Identify which cell holds the provided text, then report its [X, Y] central coordinate. 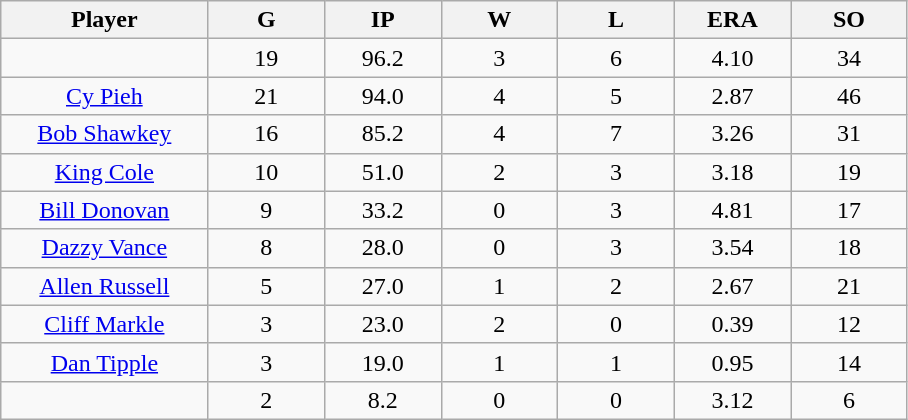
85.2 [384, 134]
3.12 [732, 400]
96.2 [384, 58]
Bill Donovan [104, 210]
51.0 [384, 172]
4.10 [732, 58]
34 [850, 58]
27.0 [384, 286]
94.0 [384, 96]
ERA [732, 20]
17 [850, 210]
2.87 [732, 96]
0.39 [732, 324]
0.95 [732, 362]
4.81 [732, 210]
9 [266, 210]
3.18 [732, 172]
Bob Shawkey [104, 134]
Dan Tipple [104, 362]
Allen Russell [104, 286]
8 [266, 248]
33.2 [384, 210]
16 [266, 134]
L [616, 20]
19.0 [384, 362]
14 [850, 362]
23.0 [384, 324]
Cliff Markle [104, 324]
Dazzy Vance [104, 248]
W [500, 20]
3.26 [732, 134]
46 [850, 96]
28.0 [384, 248]
SO [850, 20]
Player [104, 20]
31 [850, 134]
18 [850, 248]
Cy Pieh [104, 96]
12 [850, 324]
G [266, 20]
7 [616, 134]
8.2 [384, 400]
King Cole [104, 172]
IP [384, 20]
10 [266, 172]
2.67 [732, 286]
3.54 [732, 248]
